Identify which cell holds the provided text, then report its (x, y) central coordinate. 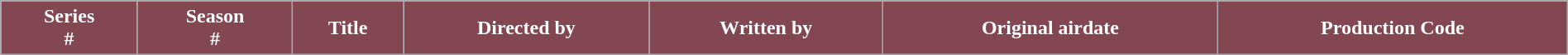
Season# (215, 28)
Title (348, 28)
Written by (766, 28)
Series# (69, 28)
Directed by (526, 28)
Production Code (1393, 28)
Original airdate (1050, 28)
